Detect which cell encompasses the target text, then output its [x, y] center coordinate. 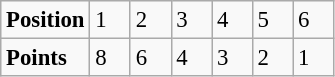
Points [46, 58]
5 [272, 20]
Position [46, 20]
8 [110, 58]
